For the text-containing cell, return its midpoint in (x, y) coordinate format. 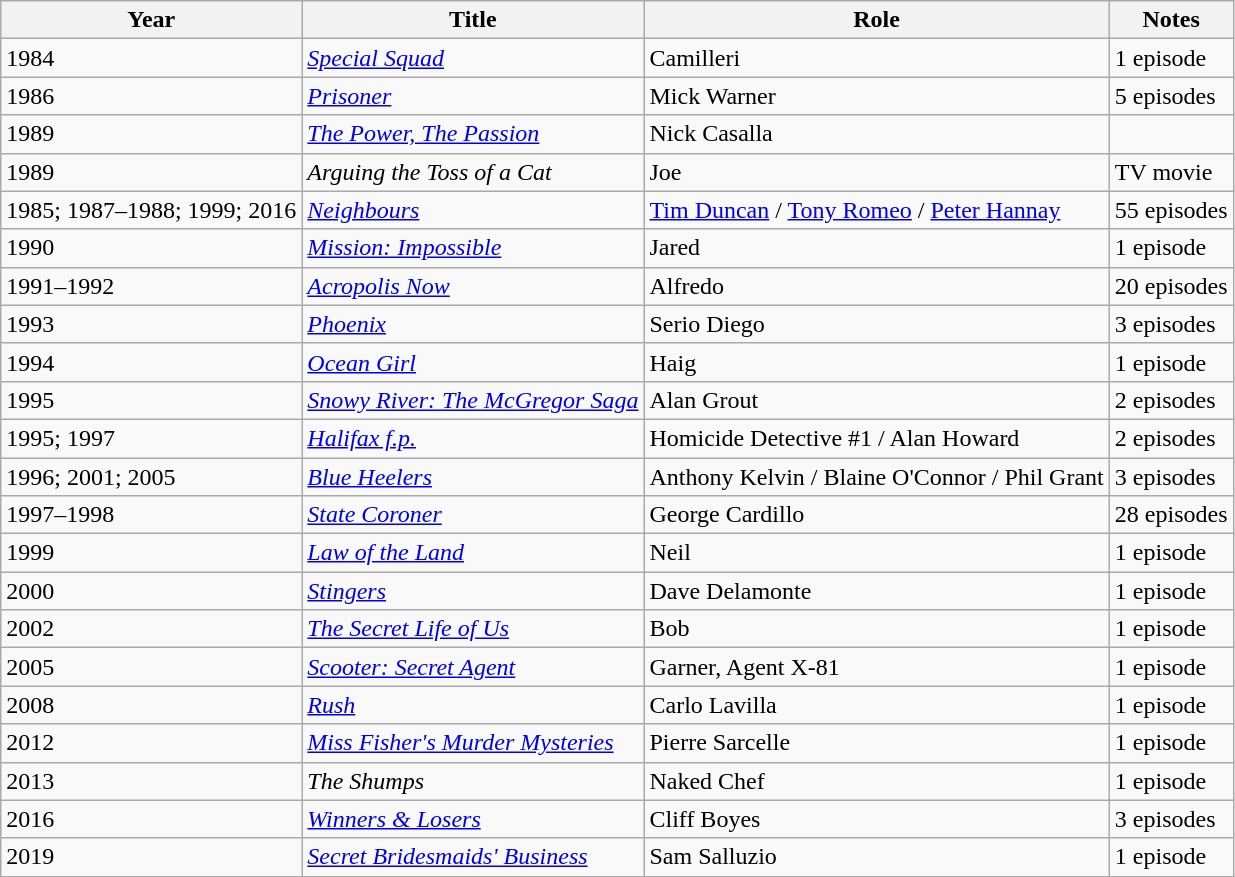
55 episodes (1171, 210)
1997–1998 (152, 515)
1994 (152, 362)
Camilleri (876, 58)
Joe (876, 172)
Carlo Lavilla (876, 705)
2000 (152, 591)
1995 (152, 400)
State Coroner (473, 515)
2012 (152, 743)
1991–1992 (152, 286)
1984 (152, 58)
Halifax f.p. (473, 438)
The Secret Life of Us (473, 629)
1986 (152, 96)
Alan Grout (876, 400)
1995; 1997 (152, 438)
1996; 2001; 2005 (152, 477)
2013 (152, 781)
1999 (152, 553)
George Cardillo (876, 515)
Anthony Kelvin / Blaine O'Connor / Phil Grant (876, 477)
Garner, Agent X-81 (876, 667)
Scooter: Secret Agent (473, 667)
2016 (152, 819)
2005 (152, 667)
Acropolis Now (473, 286)
Homicide Detective #1 / Alan Howard (876, 438)
Year (152, 20)
Law of the Land (473, 553)
Jared (876, 248)
Title (473, 20)
1993 (152, 324)
Neil (876, 553)
Haig (876, 362)
Notes (1171, 20)
Secret Bridesmaids' Business (473, 857)
The Power, The Passion (473, 134)
Neighbours (473, 210)
Pierre Sarcelle (876, 743)
Serio Diego (876, 324)
Arguing the Toss of a Cat (473, 172)
Snowy River: The McGregor Saga (473, 400)
Role (876, 20)
Sam Salluzio (876, 857)
TV movie (1171, 172)
Phoenix (473, 324)
28 episodes (1171, 515)
Special Squad (473, 58)
Miss Fisher's Murder Mysteries (473, 743)
Tim Duncan / Tony Romeo / Peter Hannay (876, 210)
Mission: Impossible (473, 248)
Dave Delamonte (876, 591)
Prisoner (473, 96)
2008 (152, 705)
1990 (152, 248)
Mick Warner (876, 96)
1985; 1987–1988; 1999; 2016 (152, 210)
Rush (473, 705)
20 episodes (1171, 286)
2002 (152, 629)
5 episodes (1171, 96)
Nick Casalla (876, 134)
Ocean Girl (473, 362)
Cliff Boyes (876, 819)
Naked Chef (876, 781)
Stingers (473, 591)
The Shumps (473, 781)
2019 (152, 857)
Alfredo (876, 286)
Winners & Losers (473, 819)
Blue Heelers (473, 477)
Bob (876, 629)
